Output the (X, Y) coordinate of the center of the cell containing the given text.  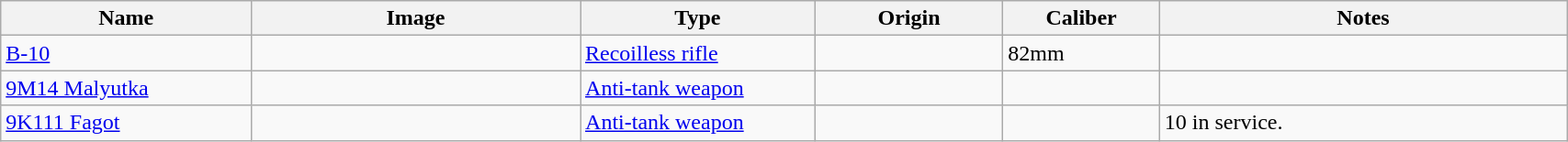
Type (698, 18)
9K111 Fagot (127, 123)
9M14 Malyutka (127, 88)
10 in service. (1363, 123)
Image (416, 18)
Name (127, 18)
Recoilless rifle (698, 53)
Notes (1363, 18)
82mm (1081, 53)
B-10 (127, 53)
Origin (909, 18)
Caliber (1081, 18)
